Provide the (x, y) coordinate of the cell's center where the given text is located.  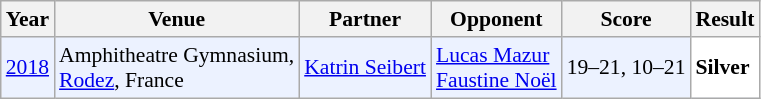
Score (626, 19)
Venue (176, 19)
19–21, 10–21 (626, 68)
Katrin Seibert (365, 68)
Silver (724, 68)
Amphitheatre Gymnasium,Rodez, France (176, 68)
Lucas Mazur Faustine Noël (496, 68)
2018 (28, 68)
Partner (365, 19)
Result (724, 19)
Opponent (496, 19)
Year (28, 19)
